Determine the (X, Y) coordinate at the center of the cell enclosing the given text.  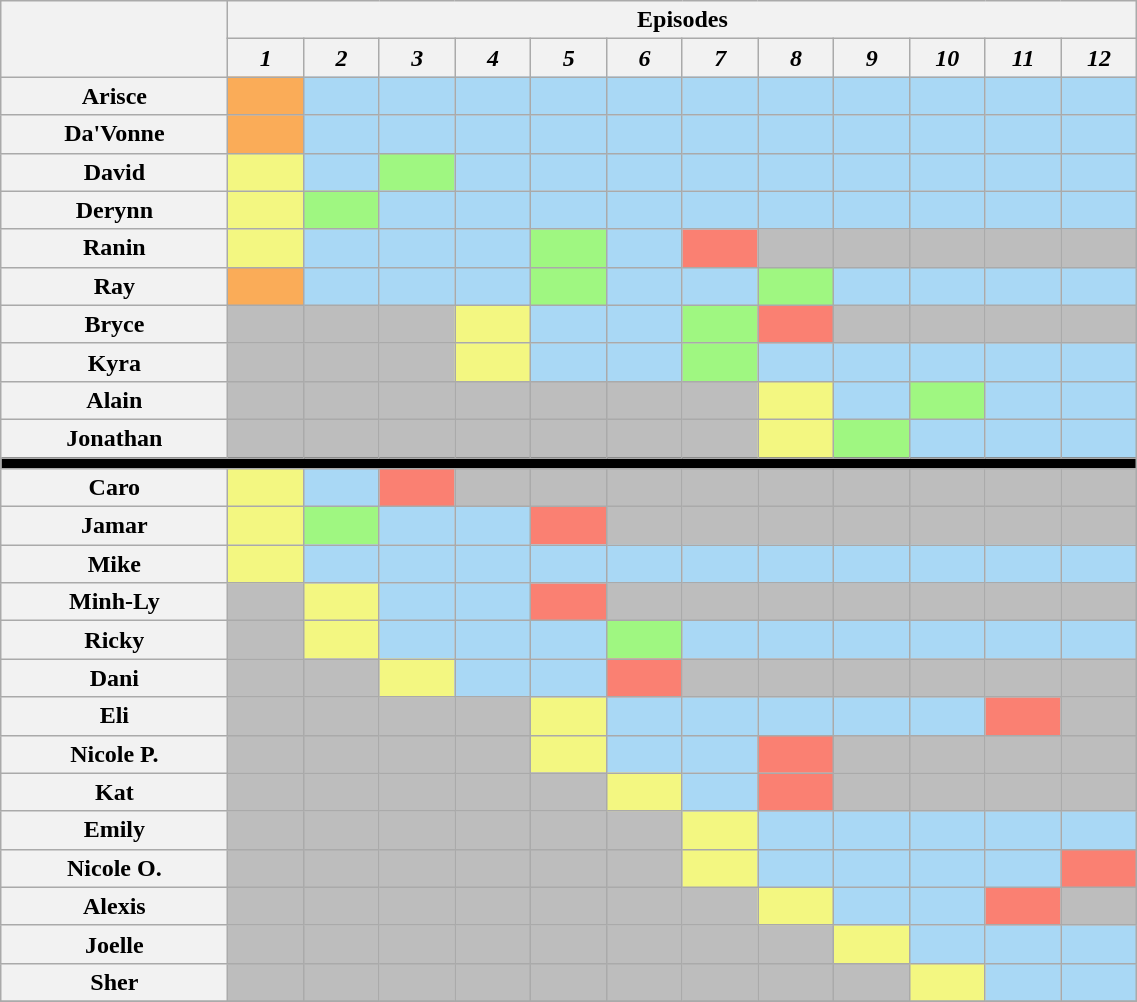
Jonathan (114, 438)
1 (266, 58)
Kyra (114, 362)
Alain (114, 400)
Da'Vonne (114, 134)
Episodes (682, 20)
7 (720, 58)
Kat (114, 792)
4 (493, 58)
Arisce (114, 96)
Caro (114, 488)
Emily (114, 830)
2 (342, 58)
9 (872, 58)
Alexis (114, 906)
Ricky (114, 640)
Dani (114, 678)
5 (569, 58)
3 (417, 58)
Sher (114, 982)
Joelle (114, 944)
Nicole P. (114, 754)
Derynn (114, 210)
Jamar (114, 526)
6 (645, 58)
Nicole O. (114, 868)
12 (1099, 58)
Mike (114, 564)
Ranin (114, 248)
Bryce (114, 324)
Minh-Ly (114, 602)
11 (1023, 58)
David (114, 172)
Eli (114, 716)
8 (796, 58)
10 (948, 58)
Ray (114, 286)
